Return the (X, Y) coordinate for the center point of the cell that contains the specified text.  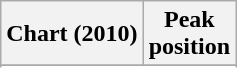
Chart (2010) (72, 34)
Peakposition (189, 34)
